From the cell containing the given text, extract its center point as (X, Y) coordinate. 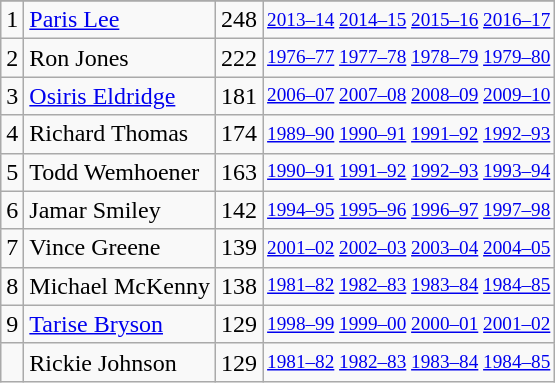
Michael McKenny (120, 286)
Richard Thomas (120, 134)
138 (238, 286)
1989–90 1990–91 1991–92 1992–93 (409, 134)
174 (238, 134)
1998–99 1999–00 2000–01 2001–02 (409, 324)
Paris Lee (120, 20)
2001–02 2002–03 2003–04 2004–05 (409, 248)
6 (12, 210)
3 (12, 96)
181 (238, 96)
Osiris Eldridge (120, 96)
Ron Jones (120, 58)
1 (12, 20)
248 (238, 20)
142 (238, 210)
139 (238, 248)
Todd Wemhoener (120, 172)
9 (12, 324)
1990–91 1991–92 1992–93 1993–94 (409, 172)
7 (12, 248)
Tarise Bryson (120, 324)
2 (12, 58)
222 (238, 58)
Jamar Smiley (120, 210)
8 (12, 286)
2013–14 2014–15 2015–16 2016–17 (409, 20)
5 (12, 172)
1976–77 1977–78 1978–79 1979–80 (409, 58)
163 (238, 172)
Vince Greene (120, 248)
1994–95 1995–96 1996–97 1997–98 (409, 210)
2006–07 2007–08 2008–09 2009–10 (409, 96)
4 (12, 134)
Rickie Johnson (120, 362)
